Find where the given text appears and provide that cell's center as (X, Y) coordinate. 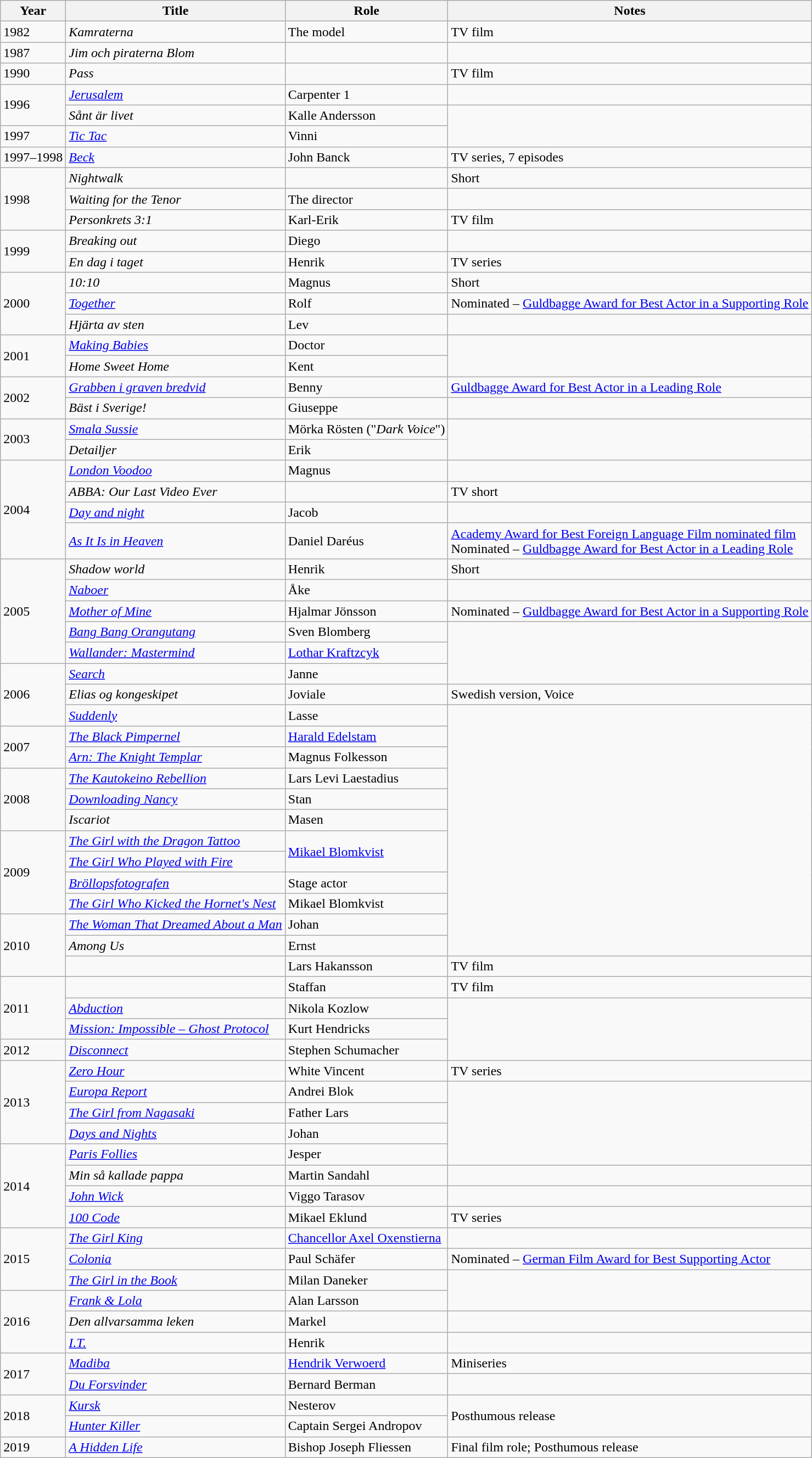
Together (176, 304)
Hendrik Verwoerd (367, 1364)
Kalle Andersson (367, 115)
Daniel Daréus (367, 540)
1982 (33, 32)
Role (367, 11)
Jacob (367, 512)
Viggo Tarasov (367, 1196)
Lars Hakansson (367, 967)
Janne (367, 674)
2014 (33, 1186)
The model (367, 32)
Colonia (176, 1259)
2006 (33, 695)
1998 (33, 199)
Mother of Mine (176, 611)
Hunter Killer (176, 1426)
Masen (367, 820)
TV series, 7 episodes (630, 157)
Stage actor (367, 882)
Year (33, 11)
Bernard Berman (367, 1384)
Smala Sussie (176, 429)
Naboer (176, 590)
Abduction (176, 1008)
Stan (367, 799)
Sånt är livet (176, 115)
Elias og kongeskipet (176, 695)
Carpenter 1 (367, 94)
Day and night (176, 512)
Europa Report (176, 1092)
Miniseries (630, 1364)
Mörka Rösten ("Dark Voice") (367, 429)
2009 (33, 872)
The Girl King (176, 1238)
Detailjer (176, 450)
Home Sweet Home (176, 366)
2000 (33, 304)
White Vincent (367, 1071)
Disconnect (176, 1050)
Åke (367, 590)
Suddenly (176, 716)
Bäst i Sverige! (176, 408)
1987 (33, 53)
The director (367, 199)
Waiting for the Tenor (176, 199)
2010 (33, 945)
The Girl from Nagasaki (176, 1113)
Joviale (367, 695)
Wallander: Mastermind (176, 653)
The Black Pimpernel (176, 736)
Milan Daneker (367, 1280)
Nightwalk (176, 178)
Beck (176, 157)
Swedish version, Voice (630, 695)
10:10 (176, 283)
Magnus Folkesson (367, 757)
Paul Schäfer (367, 1259)
Hjärta av sten (176, 325)
2013 (33, 1102)
Doctor (367, 345)
Diego (367, 241)
1997–1998 (33, 157)
1999 (33, 251)
2016 (33, 1322)
Bröllopsfotografen (176, 882)
The Girl Who Played with Fire (176, 862)
2001 (33, 356)
Kamraterna (176, 32)
Making Babies (176, 345)
2012 (33, 1050)
Nominated – German Film Award for Best Supporting Actor (630, 1259)
Du Forsvinder (176, 1384)
Father Lars (367, 1113)
Sven Blomberg (367, 632)
2015 (33, 1259)
Arn: The Knight Templar (176, 757)
Markel (367, 1322)
The Girl with the Dragon Tattoo (176, 841)
2019 (33, 1447)
Nikola Kozlow (367, 1008)
Bishop Joseph Fliessen (367, 1447)
Nesterov (367, 1405)
Posthumous release (630, 1416)
Captain Sergei Andropov (367, 1426)
Kursk (176, 1405)
2007 (33, 747)
London Voodoo (176, 471)
Breaking out (176, 241)
Guldbagge Award for Best Actor in a Leading Role (630, 387)
Search (176, 674)
100 Code (176, 1217)
Lars Levi Laestadius (367, 778)
Hjalmar Jönsson (367, 611)
Jim och piraterna Blom (176, 53)
2011 (33, 1008)
Stephen Schumacher (367, 1050)
Iscariot (176, 820)
John Banck (367, 157)
Ernst (367, 945)
2004 (33, 510)
The Kautokeino Rebellion (176, 778)
Benny (367, 387)
Pass (176, 74)
Grabben i graven bredvid (176, 387)
The Girl Who Kicked the Hornet's Nest (176, 903)
Kent (367, 366)
Downloading Nancy (176, 799)
Academy Award for Best Foreign Language Film nominated filmNominated – Guldbagge Award for Best Actor in a Leading Role (630, 540)
En dag i taget (176, 262)
2003 (33, 439)
Chancellor Axel Oxenstierna (367, 1238)
A Hidden Life (176, 1447)
Jesper (367, 1154)
Karl-Erik (367, 220)
2005 (33, 611)
Erik (367, 450)
John Wick (176, 1196)
Zero Hour (176, 1071)
Tic Tac (176, 136)
2008 (33, 799)
Frank & Lola (176, 1301)
The Woman That Dreamed About a Man (176, 924)
Bang Bang Orangutang (176, 632)
The Girl in the Book (176, 1280)
Lasse (367, 716)
TV short (630, 491)
Personkrets 3:1 (176, 220)
Paris Follies (176, 1154)
Den allvarsamma leken (176, 1322)
1996 (33, 105)
Staffan (367, 987)
2018 (33, 1416)
Final film role; Posthumous release (630, 1447)
Andrei Blok (367, 1092)
ABBA: Our Last Video Ever (176, 491)
Martin Sandahl (367, 1175)
Kurt Hendricks (367, 1029)
Harald Edelstam (367, 736)
Giuseppe (367, 408)
2017 (33, 1374)
Shadow world (176, 569)
2002 (33, 398)
Among Us (176, 945)
Madiba (176, 1364)
As It Is in Heaven (176, 540)
Vinni (367, 136)
Notes (630, 11)
Mikael Eklund (367, 1217)
1997 (33, 136)
Alan Larsson (367, 1301)
Jerusalem (176, 94)
1990 (33, 74)
Min så kallade pappa (176, 1175)
Title (176, 11)
Lev (367, 325)
Lothar Kraftzcyk (367, 653)
I.T. (176, 1343)
Days and Nights (176, 1133)
Rolf (367, 304)
Mission: Impossible – Ghost Protocol (176, 1029)
